Pinpoint the cell where the given text exists, returning its [x, y] midpoint coordinate. 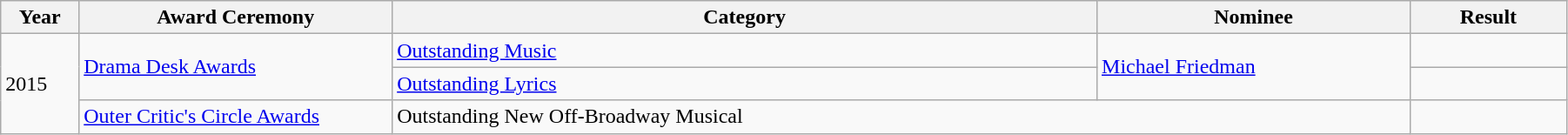
Outstanding New Off-Broadway Musical [901, 117]
Michael Friedman [1254, 67]
2015 [40, 84]
Drama Desk Awards [236, 67]
Year [40, 17]
Nominee [1254, 17]
Outstanding Music [745, 51]
Outer Critic's Circle Awards [236, 117]
Award Ceremony [236, 17]
Outstanding Lyrics [745, 84]
Category [745, 17]
Result [1488, 17]
